Capture the cell that displays the provided text and extract its [X, Y] central coordinate. 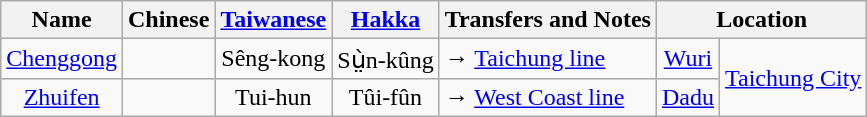
→ West Coast line [548, 97]
Sêng-kong [274, 59]
Wuri [688, 59]
Taichung City [794, 78]
Chinese [168, 20]
Dadu [688, 97]
Location [761, 20]
Chenggong [62, 59]
Hakka [386, 20]
Tui-hun [274, 97]
Transfers and Notes [548, 20]
Tûi-fûn [386, 97]
Name [62, 20]
Taiwanese [274, 20]
→ Taichung line [548, 59]
Zhuifen [62, 97]
Sṳ̀n-kûng [386, 59]
